Output the (x, y) coordinate of the center of the cell containing the given text.  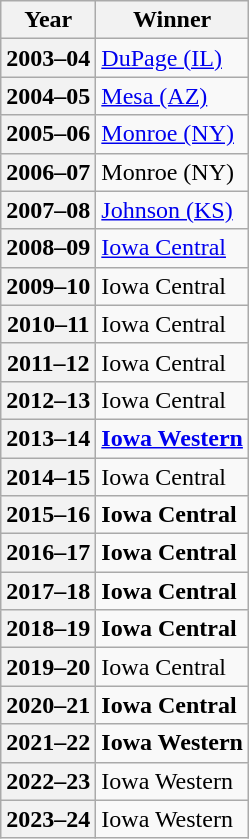
2021–22 (48, 743)
DuPage (IL) (172, 58)
2012–13 (48, 400)
Winner (172, 20)
2011–12 (48, 362)
2019–20 (48, 667)
2010–11 (48, 324)
2008–09 (48, 248)
2014–15 (48, 477)
2003–04 (48, 58)
2013–14 (48, 438)
Mesa (AZ) (172, 96)
Johnson (KS) (172, 210)
2016–17 (48, 553)
2009–10 (48, 286)
2006–07 (48, 172)
2007–08 (48, 210)
2018–19 (48, 629)
2005–06 (48, 134)
Year (48, 20)
2017–18 (48, 591)
2020–21 (48, 705)
2004–05 (48, 96)
2022–23 (48, 781)
2023–24 (48, 819)
2015–16 (48, 515)
